Locate the cell with the specified text and output its (X, Y) center coordinate. 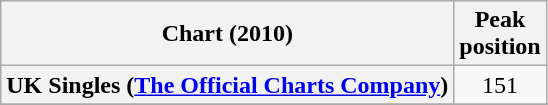
Chart (2010) (228, 34)
Peakposition (500, 34)
151 (500, 85)
UK Singles (The Official Charts Company) (228, 85)
